Extract the (x, y) coordinate from the center of the cell holding the provided text.  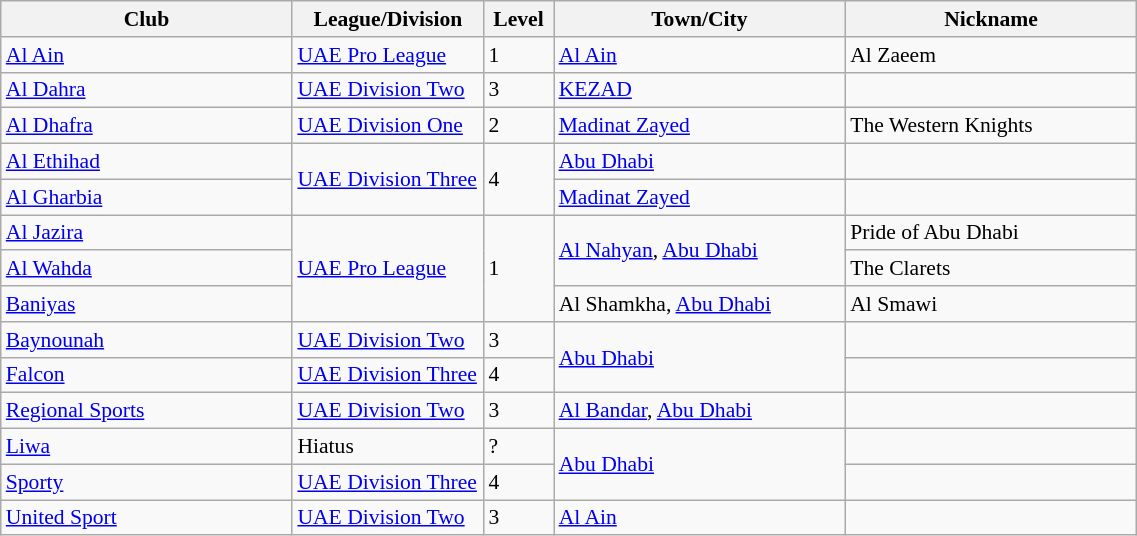
Club (147, 19)
The Clarets (991, 269)
Liwa (147, 447)
Hiatus (388, 447)
Al Jazira (147, 233)
Al Smawi (991, 304)
Sporty (147, 482)
Al Ethihad (147, 162)
UAE Division One (388, 126)
Al Wahda (147, 269)
KEZAD (700, 90)
Al Zaeem (991, 55)
Al Gharbia (147, 197)
Al Nahyan, Abu Dhabi (700, 250)
Falcon (147, 375)
Al Shamkha, Abu Dhabi (700, 304)
? (518, 447)
Nickname (991, 19)
Baynounah (147, 340)
Level (518, 19)
Town/City (700, 19)
Pride of Abu Dhabi (991, 233)
Al Dhafra (147, 126)
2 (518, 126)
Regional Sports (147, 411)
Baniyas (147, 304)
United Sport (147, 518)
The Western Knights (991, 126)
Al Dahra (147, 90)
League/Division (388, 19)
Al Bandar, Abu Dhabi (700, 411)
